Provide the [X, Y] coordinate of the cell's center where the given text is located.  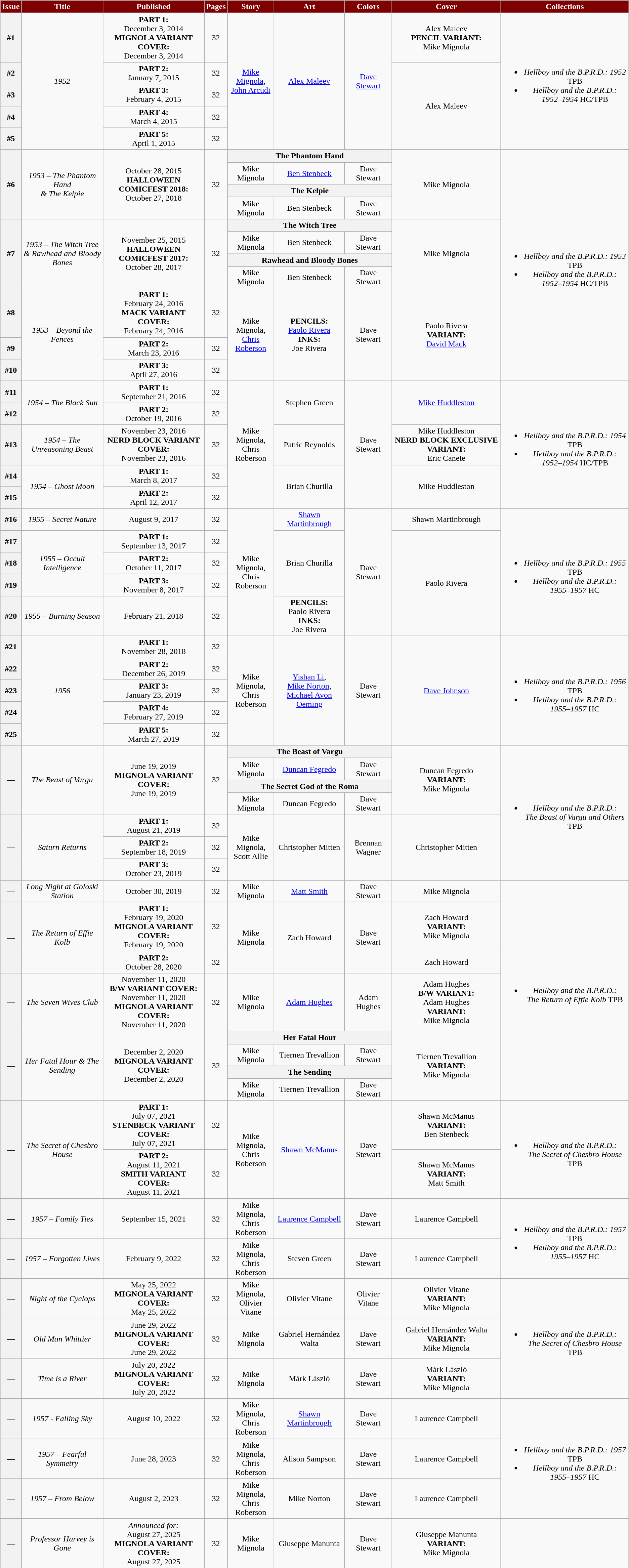
#8 [11, 313]
Mike Mignola,Scott Allie [251, 848]
#13 [11, 445]
PART 2:January 7, 2015 [153, 73]
#17 [11, 541]
Hellboy and the B.P.R.D.:The Return of Effie Kolb TPB [565, 990]
The Seven Wives Club [62, 1002]
PART 2:March 23, 2016 [153, 348]
The Secret God of the Roma [310, 786]
Giuseppe Manunta [309, 1543]
July 20, 2022MIGNOLA VARIANT COVER:July 20, 2022 [153, 1378]
Shawn McManusVARIANT:Matt Smith [446, 1174]
Márk LászlóVARIANT:Mike Mignola [446, 1378]
Collections [565, 7]
Colors [368, 7]
Long Night at Goloski Station [62, 891]
PART 1:November 28, 2018 [153, 647]
#10 [11, 370]
June 29, 2022MIGNOLA VARIANT COVER:June 29, 2022 [153, 1339]
PART 1:February 24, 2016MACK VARIANT COVER:February 24, 2016 [153, 313]
#11 [11, 392]
Steven Green [309, 1259]
Hellboy and the B.P.R.D.: 1953 TPBHellboy and the B.P.R.D.: 1952–1954 HC/TPB [565, 265]
The Phantom Hand [310, 156]
Brennan Wagner [368, 848]
Yishan Li,Mike Norton,Michael Avon Oeming [309, 690]
PART 2:October 28, 2020 [153, 962]
Night of the Cyclops [62, 1298]
PART 1:August 21, 2019 [153, 825]
October 30, 2019 [153, 891]
#16 [11, 520]
Duncan FegredoVARIANT:Mike Mignola [446, 780]
1956 [62, 690]
Her Fatal Hour & The Sending [62, 1066]
#25 [11, 735]
#6 [11, 184]
Paolo RiveraVARIANT:David Mack [446, 335]
PART 5:April 1, 2015 [153, 138]
PART 5:March 27, 2019 [153, 735]
PART 2:August 11, 2021SMITH VARIANT COVER:August 11, 2021 [153, 1174]
February 9, 2022 [153, 1259]
The Sending [310, 1072]
Olivier VitaneVARIANT:Mike Mignola [446, 1298]
The Return of Effie Kolb [62, 938]
Story [251, 7]
The Secret of Chesbro House [62, 1150]
November 25, 2015HALLOWEEN COMICFEST 2017:October 28, 2017 [153, 253]
Alison Sampson [309, 1458]
Zach HowardVARIANT:Mike Mignola [446, 926]
September 15, 2021 [153, 1219]
#7 [11, 253]
December 2, 2020MIGNOLA VARIANT COVER:December 2, 2020 [153, 1066]
PART 3:February 4, 2015 [153, 95]
PART 1:February 19, 2020MIGNOLA VARIANT COVER:February 19, 2020 [153, 926]
PART 2:October 19, 2016 [153, 414]
Patric Reynolds [309, 445]
PART 3:November 8, 2017 [153, 585]
1953 – The Witch Tree& Rawhead and Bloody Bones [62, 253]
1954 – Ghost Moon [62, 487]
November 11, 2020B/W VARIANT COVER:November 11, 2020MIGNOLA VARIANT COVER:November 11, 2020 [153, 1002]
#12 [11, 414]
Shawn McManusVARIANT:Ben Stenbeck [446, 1125]
Hellboy and the B.P.R.D.: 1952 TPBHellboy and the B.P.R.D.: 1952–1954 HC/TPB [565, 81]
May 25, 2022MIGNOLA VARIANT COVER:May 25, 2022 [153, 1298]
PART 4:March 4, 2015 [153, 117]
Gabriel Hernández WaltaVARIANT:Mike Mignola [446, 1339]
Her Fatal Hour [310, 1037]
February 21, 2018 [153, 616]
Announced for:August 27, 2025MIGNOLA VARIANT COVER:August 27, 2025 [153, 1543]
The Witch Tree [310, 225]
1955 – Burning Season [62, 616]
#15 [11, 497]
Márk László [309, 1378]
1957 – From Below [62, 1499]
Saturn Returns [62, 848]
August 2, 2023 [153, 1499]
PART 1:July 07, 2021STENBECK VARIANT COVER:July 07, 2021 [153, 1125]
Art [309, 7]
Professor Harvey is Gone [62, 1543]
PART 1:December 3, 2014MIGNOLA VARIANT COVER:December 3, 2014 [153, 38]
Time is a River [62, 1378]
#9 [11, 348]
1952 [62, 81]
PART 1:September 13, 2017 [153, 541]
#24 [11, 712]
#3 [11, 95]
Adam HughesB/W VARIANT:Adam HughesVARIANT:Mike Mignola [446, 1002]
1953 – Beyond the Fences [62, 335]
#14 [11, 476]
The Kelpie [310, 191]
June 28, 2023 [153, 1458]
Title [62, 7]
Mike Mignola,Olivier Vitane [251, 1298]
Giuseppe ManuntaVARIANT:Mike Mignola [446, 1543]
1957 - Falling Sky [62, 1419]
Mike Norton [309, 1499]
PART 1:September 21, 2016 [153, 392]
Tiernen TrevallionVARIANT:Mike Mignola [446, 1066]
1953 – The Phantom Hand& The Kelpie [62, 184]
Hellboy and the B.P.R.D.: 1955 TPBHellboy and the B.P.R.D.: 1955–1957 HC [565, 572]
1954 – The Unreasoning Beast [62, 445]
Dave Johnson [446, 690]
1955 – Occult Intelligence [62, 563]
Rawhead and Bloody Bones [310, 260]
Gabriel Hernández Walta [309, 1339]
#20 [11, 616]
1954 – The Black Sun [62, 403]
Hellboy and the B.P.R.D.: 1956 TPBHellboy and the B.P.R.D.: 1955–1957 HC [565, 690]
PART 1:March 8, 2017 [153, 476]
#22 [11, 669]
#21 [11, 647]
Shawn McManus [309, 1150]
1957 – Fearful Symmetry [62, 1458]
PART 3:October 23, 2019 [153, 869]
November 23, 2016NERD BLOCK VARIANT COVER:November 23, 2016 [153, 445]
Hellboy and the B.P.R.D.: 1954 TPBHellboy and the B.P.R.D.: 1952–1954 HC/TPB [565, 445]
August 10, 2022 [153, 1419]
Pages [216, 7]
Cover [446, 7]
October 28, 2015HALLOWEEN COMICFEST 2018:October 27, 2018 [153, 184]
#1 [11, 38]
Matt Smith [309, 891]
Mike Mignola,John Arcudi [251, 81]
#19 [11, 585]
#4 [11, 117]
PART 3:April 27, 2016 [153, 370]
Published [153, 7]
Stephen Green [309, 403]
Paolo Rivera [446, 583]
PART 2:April 12, 2017 [153, 497]
August 9, 2017 [153, 520]
Old Man Whittier [62, 1339]
1957 – Forgotten Lives [62, 1259]
PART 2:December 26, 2019 [153, 669]
PART 4:February 27, 2019 [153, 712]
Hellboy and the B.P.R.D.:The Beast of Vargu and Others TPB [565, 813]
Mike HuddlestonNERD BLOCK EXCLUSIVE VARIANT:Eric Canete [446, 445]
June 19, 2019MIGNOLA VARIANT COVER:June 19, 2019 [153, 780]
PART 3:January 23, 2019 [153, 691]
1957 – Family Ties [62, 1219]
PART 2:September 18, 2019 [153, 848]
#18 [11, 563]
#2 [11, 73]
Issue [11, 7]
#23 [11, 691]
PART 2:October 11, 2017 [153, 563]
Alex MaleevPENCIL VARIANT:Mike Mignola [446, 38]
1955 – Secret Nature [62, 520]
#5 [11, 138]
